Return (x, y) of the center of cell containing provided text 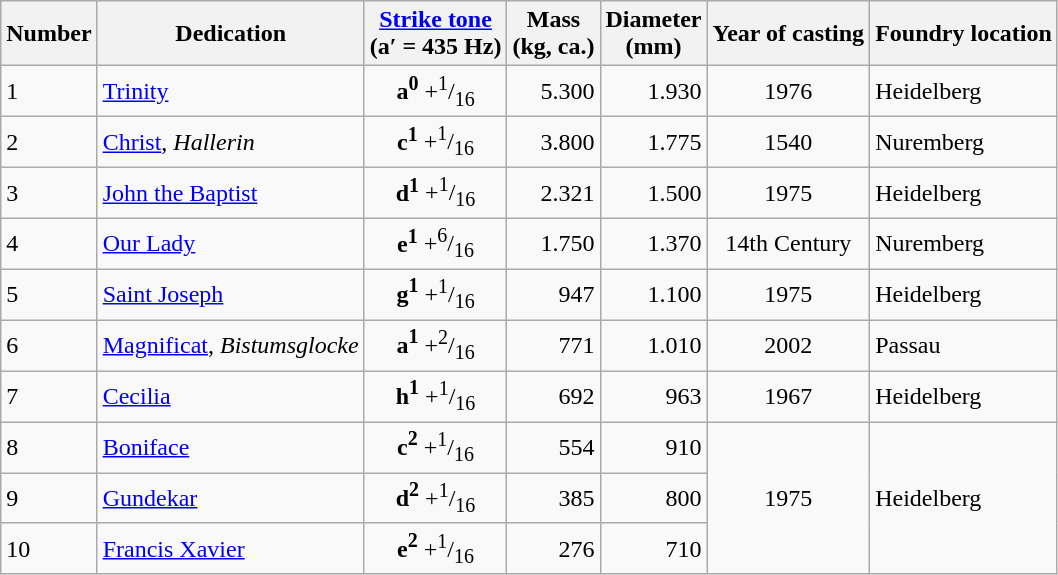
963 (654, 396)
8 (49, 448)
c2 +1/16 (436, 448)
d2 +1/16 (436, 498)
7 (49, 396)
Trinity (230, 92)
1976 (788, 92)
14th Century (788, 244)
1540 (788, 142)
Boniface (230, 448)
710 (654, 548)
947 (554, 294)
3.800 (554, 142)
1 (49, 92)
1967 (788, 396)
910 (654, 448)
Christ, Hallerin (230, 142)
Strike tone(a′ = 435 Hz) (436, 34)
Foundry location (964, 34)
1.010 (654, 346)
Diameter(mm) (654, 34)
Magnificat, Bistumsglocke (230, 346)
1.500 (654, 192)
1.930 (654, 92)
Year of casting (788, 34)
385 (554, 498)
a0 +1/16 (436, 92)
554 (554, 448)
5.300 (554, 92)
Gundekar (230, 498)
276 (554, 548)
2.321 (554, 192)
800 (654, 498)
Francis Xavier (230, 548)
1.100 (654, 294)
e1 +6/16 (436, 244)
e2 +1/16 (436, 548)
Dedication (230, 34)
2 (49, 142)
1.750 (554, 244)
Our Lady (230, 244)
a1 +2/16 (436, 346)
6 (49, 346)
Cecilia (230, 396)
g1 +1/16 (436, 294)
c1 +1/16 (436, 142)
5 (49, 294)
4 (49, 244)
1.370 (654, 244)
2002 (788, 346)
h1 +1/16 (436, 396)
692 (554, 396)
Number (49, 34)
Mass(kg, ca.) (554, 34)
9 (49, 498)
Saint Joseph (230, 294)
d1 +1/16 (436, 192)
771 (554, 346)
3 (49, 192)
Passau (964, 346)
10 (49, 548)
1.775 (654, 142)
John the Baptist (230, 192)
